Identify which cell holds the provided text, then report its (x, y) central coordinate. 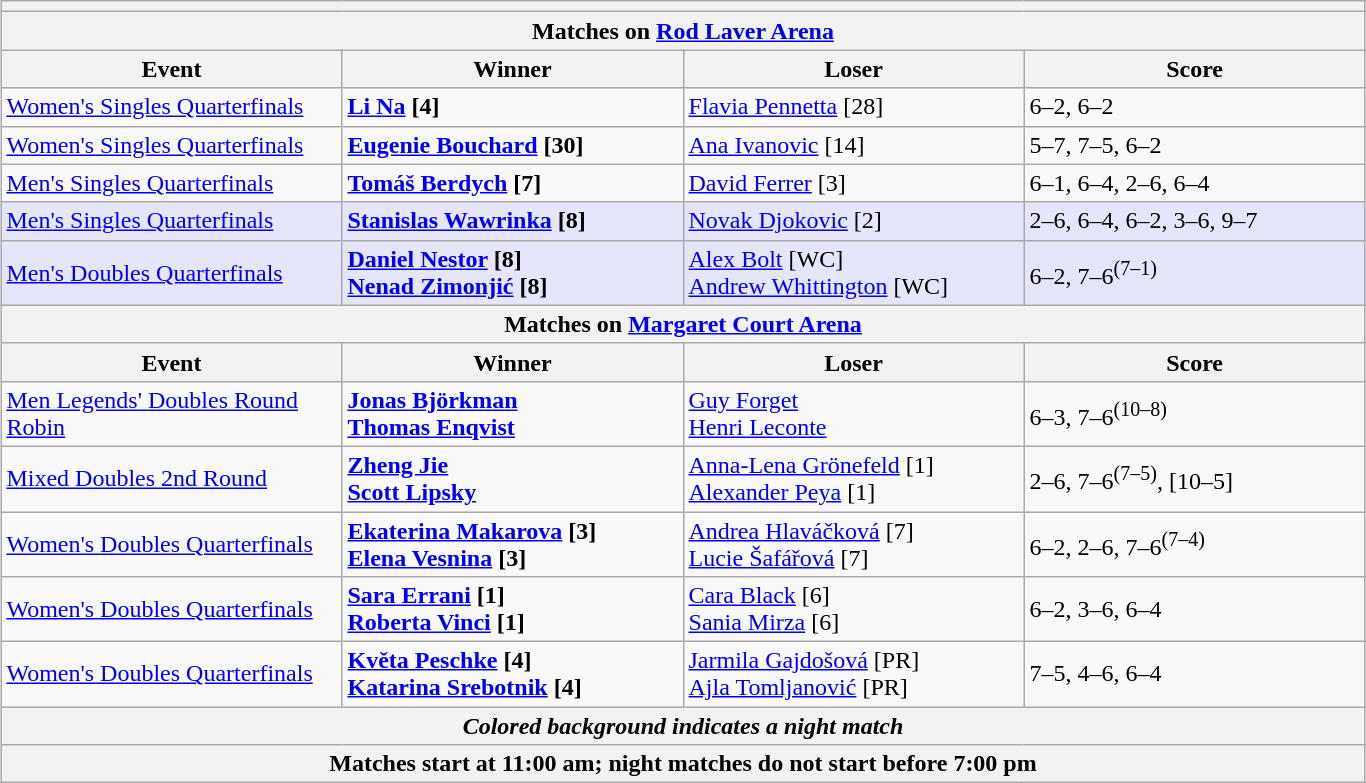
Men's Doubles Quarterfinals (172, 272)
Alex Bolt [WC] Andrew Whittington [WC] (854, 272)
Ekaterina Makarova [3] Elena Vesnina [3] (512, 544)
6–1, 6–4, 2–6, 6–4 (1194, 183)
Jarmila Gajdošová [PR] Ajla Tomljanović [PR] (854, 674)
Andrea Hlaváčková [7] Lucie Šafářová [7] (854, 544)
Stanislas Wawrinka [8] (512, 221)
Flavia Pennetta [28] (854, 107)
Novak Djokovic [2] (854, 221)
Anna-Lena Grönefeld [1] Alexander Peya [1] (854, 478)
Matches on Rod Laver Arena (683, 31)
Sara Errani [1] Roberta Vinci [1] (512, 610)
Jonas Björkman Thomas Enqvist (512, 414)
Cara Black [6] Sania Mirza [6] (854, 610)
Daniel Nestor [8] Nenad Zimonjić [8] (512, 272)
Tomáš Berdych [7] (512, 183)
6–2, 7–6(7–1) (1194, 272)
Květa Peschke [4] Katarina Srebotnik [4] (512, 674)
Ana Ivanovic [14] (854, 145)
Guy Forget Henri Leconte (854, 414)
David Ferrer [3] (854, 183)
2–6, 7–6(7–5), [10–5] (1194, 478)
Mixed Doubles 2nd Round (172, 478)
6–2, 3–6, 6–4 (1194, 610)
Li Na [4] (512, 107)
6–2, 6–2 (1194, 107)
Colored background indicates a night match (683, 726)
Men Legends' Doubles Round Robin (172, 414)
Zheng Jie Scott Lipsky (512, 478)
6–3, 7–6(10–8) (1194, 414)
Matches on Margaret Court Arena (683, 324)
2–6, 6–4, 6–2, 3–6, 9–7 (1194, 221)
7–5, 4–6, 6–4 (1194, 674)
5–7, 7–5, 6–2 (1194, 145)
Eugenie Bouchard [30] (512, 145)
Matches start at 11:00 am; night matches do not start before 7:00 pm (683, 764)
6–2, 2–6, 7–6(7–4) (1194, 544)
